Scan for the cell matching the given text and deliver its [x, y] coordinate at center. 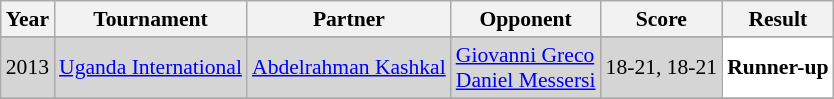
Giovanni Greco Daniel Messersi [526, 68]
Score [662, 19]
2013 [28, 68]
Uganda International [150, 68]
Partner [349, 19]
Opponent [526, 19]
18-21, 18-21 [662, 68]
Tournament [150, 19]
Runner-up [778, 68]
Year [28, 19]
Result [778, 19]
Abdelrahman Kashkal [349, 68]
